Return [X, Y] of the center of cell containing provided text 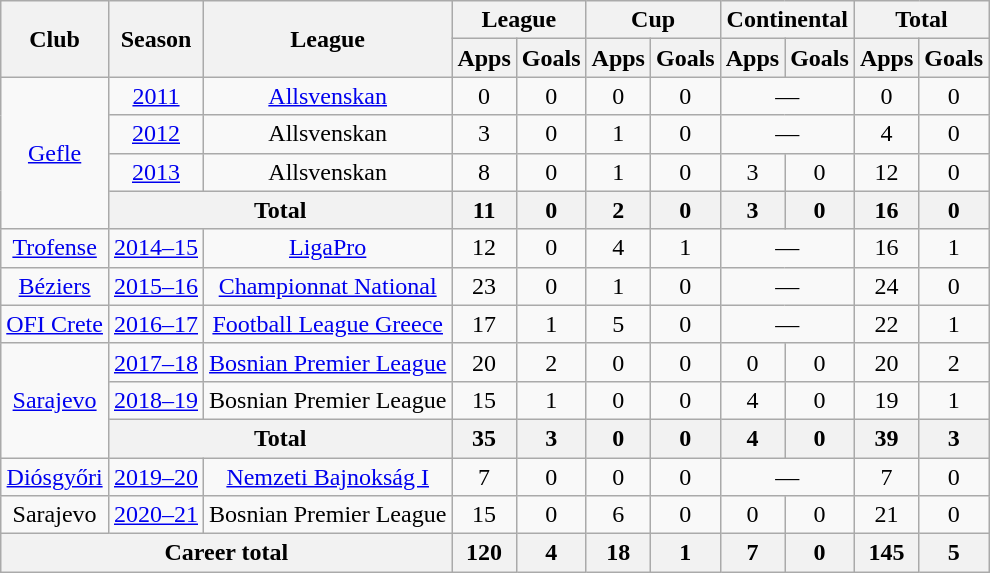
22 [886, 324]
2018–19 [156, 400]
Season [156, 39]
2015–16 [156, 286]
2013 [156, 172]
23 [484, 286]
120 [484, 553]
18 [618, 553]
2016–17 [156, 324]
Championnat National [328, 286]
2020–21 [156, 515]
LigaPro [328, 248]
8 [484, 172]
39 [886, 438]
35 [484, 438]
Football League Greece [328, 324]
2019–20 [156, 477]
Career total [226, 553]
Cup [653, 20]
2017–18 [156, 362]
Nemzeti Bajnokság I [328, 477]
Diósgyőri [55, 477]
21 [886, 515]
2012 [156, 134]
11 [484, 210]
Gefle [55, 153]
6 [618, 515]
24 [886, 286]
Club [55, 39]
145 [886, 553]
17 [484, 324]
Béziers [55, 286]
2014–15 [156, 248]
Trofense [55, 248]
OFI Crete [55, 324]
19 [886, 400]
2011 [156, 96]
Continental [787, 20]
